Pinpoint the cell where the given text exists, returning its [X, Y] midpoint coordinate. 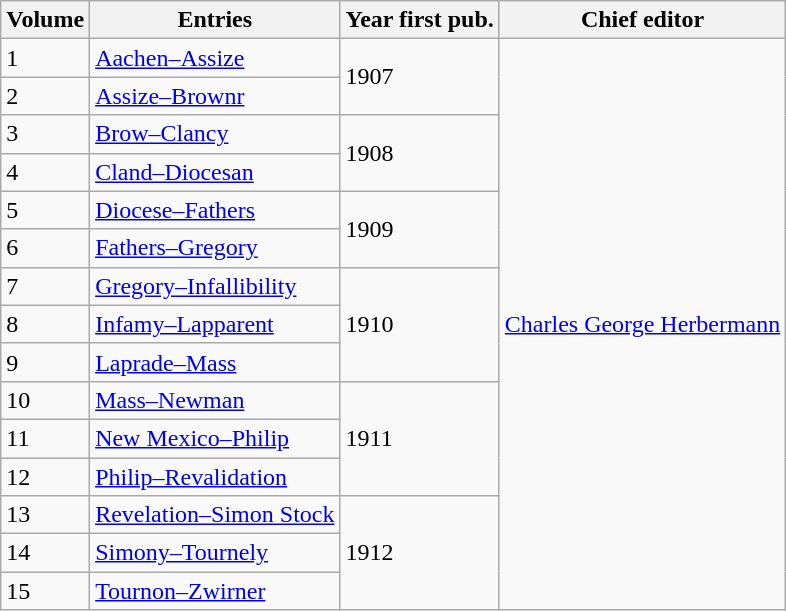
Assize–Brownr [215, 96]
Aachen–Assize [215, 58]
1912 [420, 553]
1910 [420, 324]
Entries [215, 20]
Laprade–Mass [215, 362]
Gregory–Infallibility [215, 286]
Charles George Herbermann [642, 324]
Tournon–Zwirner [215, 591]
6 [46, 248]
12 [46, 477]
3 [46, 134]
1909 [420, 229]
2 [46, 96]
13 [46, 515]
New Mexico–Philip [215, 438]
8 [46, 324]
Philip–Revalidation [215, 477]
Year first pub. [420, 20]
9 [46, 362]
11 [46, 438]
Infamy–Lapparent [215, 324]
Diocese–Fathers [215, 210]
Fathers–Gregory [215, 248]
1 [46, 58]
7 [46, 286]
14 [46, 553]
4 [46, 172]
10 [46, 400]
5 [46, 210]
Chief editor [642, 20]
Mass–Newman [215, 400]
1907 [420, 77]
1908 [420, 153]
Simony–Tournely [215, 553]
Volume [46, 20]
Revelation–Simon Stock [215, 515]
Cland–Diocesan [215, 172]
Brow–Clancy [215, 134]
15 [46, 591]
1911 [420, 438]
